From the cell containing the given text, extract its center point as [x, y] coordinate. 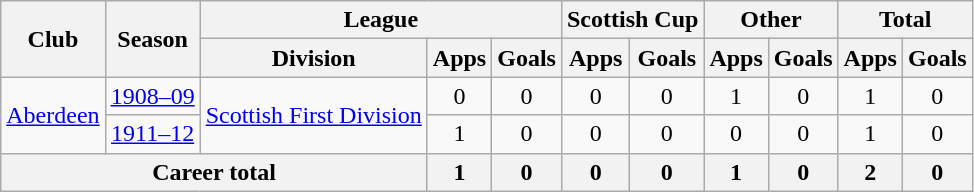
Scottish First Division [314, 115]
Total [905, 20]
1908–09 [152, 96]
Career total [214, 172]
Division [314, 58]
Season [152, 39]
2 [870, 172]
Club [53, 39]
1911–12 [152, 134]
League [380, 20]
Other [771, 20]
Scottish Cup [632, 20]
Aberdeen [53, 115]
